Determine the [x, y] coordinate at the center of the cell enclosing the given text.  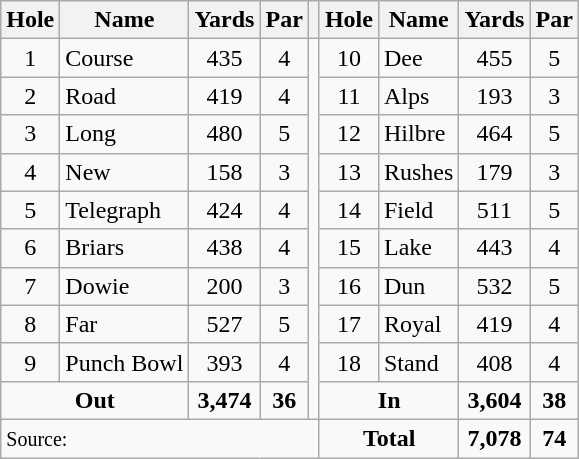
6 [30, 248]
Out [95, 400]
435 [224, 58]
Total [388, 438]
38 [554, 400]
464 [494, 134]
9 [30, 362]
3,604 [494, 400]
Field [418, 210]
13 [348, 172]
Lake [418, 248]
74 [554, 438]
16 [348, 286]
1 [30, 58]
511 [494, 210]
Course [124, 58]
158 [224, 172]
Dee [418, 58]
10 [348, 58]
2 [30, 96]
Dowie [124, 286]
193 [494, 96]
Source: [160, 438]
Dun [418, 286]
7,078 [494, 438]
15 [348, 248]
455 [494, 58]
12 [348, 134]
Road [124, 96]
424 [224, 210]
Hilbre [418, 134]
Rushes [418, 172]
New [124, 172]
14 [348, 210]
393 [224, 362]
480 [224, 134]
408 [494, 362]
527 [224, 324]
Royal [418, 324]
Briars [124, 248]
Far [124, 324]
443 [494, 248]
17 [348, 324]
Punch Bowl [124, 362]
532 [494, 286]
11 [348, 96]
36 [284, 400]
179 [494, 172]
Alps [418, 96]
Long [124, 134]
In [388, 400]
Stand [418, 362]
8 [30, 324]
200 [224, 286]
18 [348, 362]
3,474 [224, 400]
438 [224, 248]
7 [30, 286]
Telegraph [124, 210]
